Detect which cell encompasses the target text, then output its [X, Y] center coordinate. 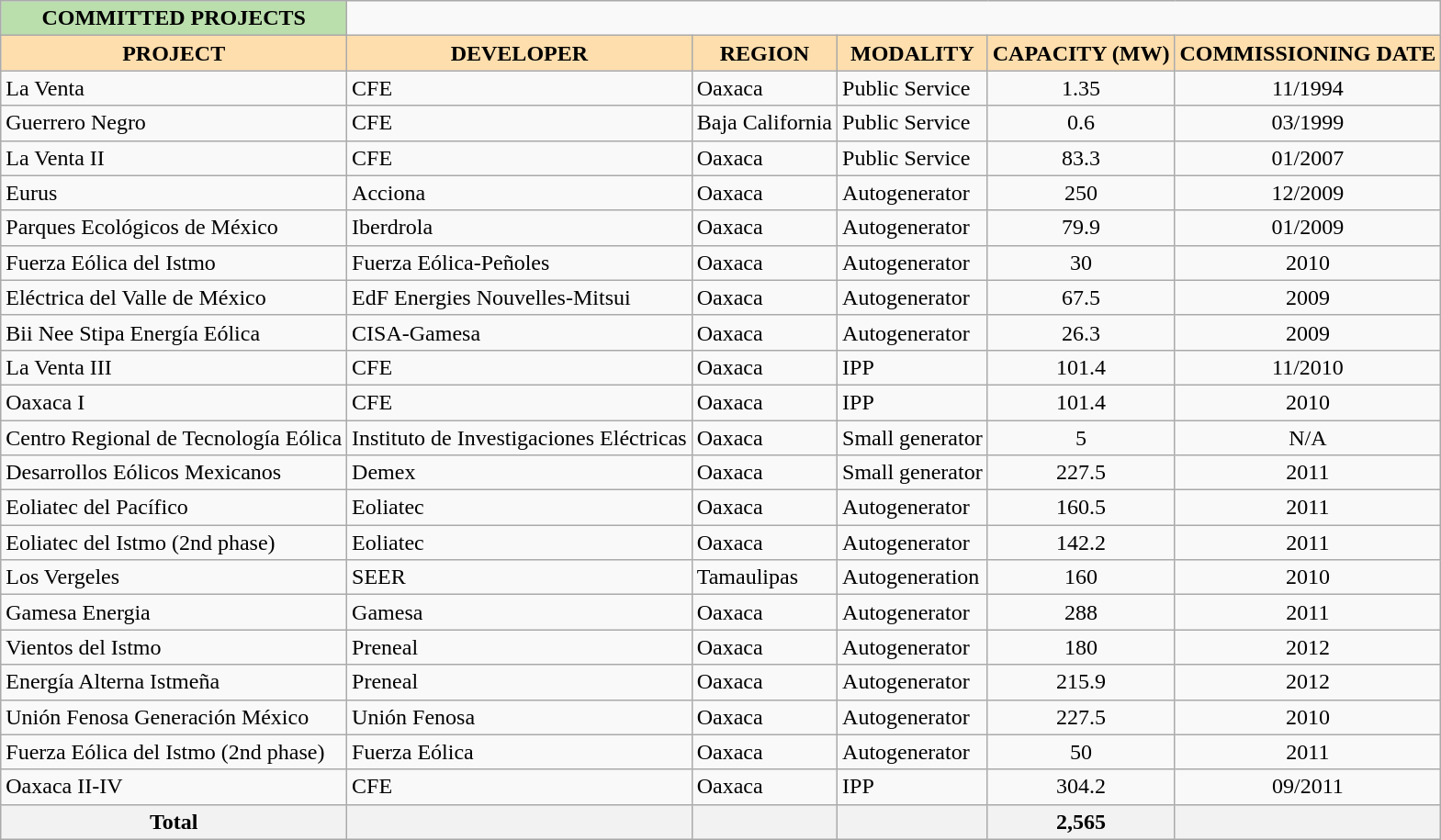
09/2011 [1308, 787]
250 [1081, 193]
PROJECT [174, 53]
142.2 [1081, 543]
Eoliatec del Pacífico [174, 508]
Fuerza Eólica-Peñoles [520, 263]
Fuerza Eólica [520, 752]
Centro Regional de Tecnología Eólica [174, 438]
160 [1081, 577]
2,565 [1081, 822]
30 [1081, 263]
CISA-Gamesa [520, 332]
Oaxaca II-IV [174, 787]
67.5 [1081, 297]
N/A [1308, 438]
Unión Fenosa [520, 717]
11/1994 [1308, 88]
Demex [520, 473]
79.9 [1081, 228]
La Venta III [174, 367]
Instituto de Investigaciones Eléctricas [520, 438]
MODALITY [913, 53]
Los Vergeles [174, 577]
Bii Nee Stipa Energía Eólica [174, 332]
304.2 [1081, 787]
01/2007 [1308, 158]
50 [1081, 752]
Unión Fenosa Generación México [174, 717]
Gamesa [520, 612]
Parques Ecológicos de México [174, 228]
5 [1081, 438]
Total [174, 822]
83.3 [1081, 158]
Eoliatec del Istmo (2nd phase) [174, 543]
Gamesa Energia [174, 612]
288 [1081, 612]
03/1999 [1308, 123]
Oaxaca I [174, 402]
COMMITTED PROJECTS [174, 18]
Baja California [764, 123]
La Venta II [174, 158]
1.35 [1081, 88]
160.5 [1081, 508]
11/2010 [1308, 367]
Autogeneration [913, 577]
CAPACITY (MW) [1081, 53]
Fuerza Eólica del Istmo [174, 263]
Iberdrola [520, 228]
26.3 [1081, 332]
Guerrero Negro [174, 123]
DEVELOPER [520, 53]
Acciona [520, 193]
COMMISSIONING DATE [1308, 53]
SEER [520, 577]
Vientos del Istmo [174, 647]
Energía Alterna Istmeña [174, 682]
EdF Energies Nouvelles-Mitsui [520, 297]
Tamaulipas [764, 577]
REGION [764, 53]
Eurus [174, 193]
01/2009 [1308, 228]
Eléctrica del Valle de México [174, 297]
Fuerza Eólica del Istmo (2nd phase) [174, 752]
La Venta [174, 88]
12/2009 [1308, 193]
Desarrollos Eólicos Mexicanos [174, 473]
180 [1081, 647]
0.6 [1081, 123]
215.9 [1081, 682]
